Determine the [x, y] coordinate at the center of the cell enclosing the given text.  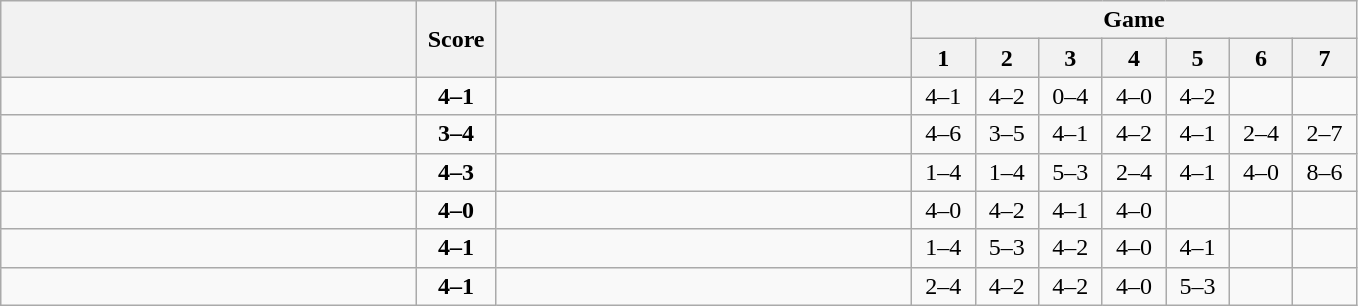
2–7 [1325, 134]
5 [1198, 58]
3–4 [456, 134]
4–6 [943, 134]
Game [1134, 20]
4–3 [456, 172]
6 [1261, 58]
0–4 [1071, 96]
3–5 [1007, 134]
Score [456, 39]
8–6 [1325, 172]
4 [1134, 58]
3 [1071, 58]
7 [1325, 58]
1 [943, 58]
2 [1007, 58]
